Capture the cell that displays the provided text and extract its [x, y] central coordinate. 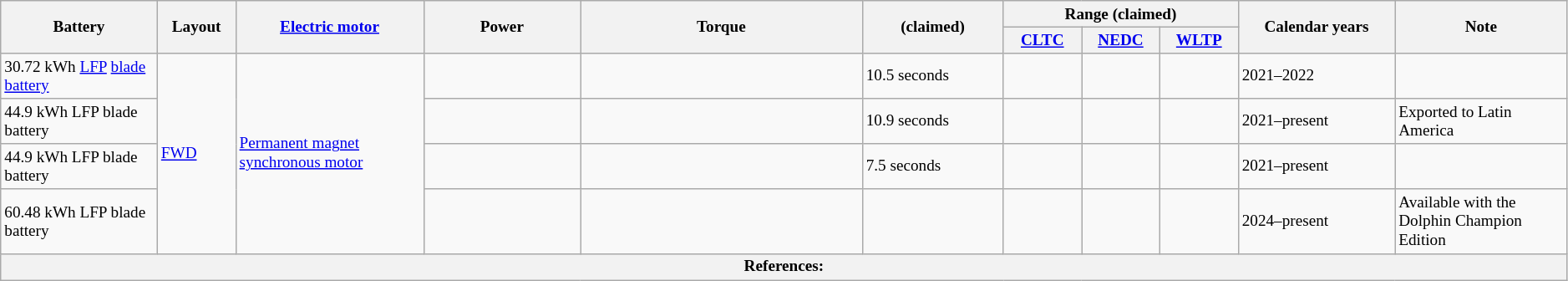
60.48 kWh LFP blade battery [79, 221]
Available with the Dolphin Champion Edition [1481, 221]
Range (claimed) [1121, 14]
References: [784, 267]
Note [1481, 27]
FWD [196, 154]
CLTC [1043, 40]
10.9 seconds [932, 121]
(claimed) [932, 27]
Battery [79, 27]
30.72 kWh LFP blade battery [79, 76]
Permanent magnet synchronous motor [329, 154]
Exported to Latin America [1481, 121]
Electric motor [329, 27]
Torque [722, 27]
2024–present [1317, 221]
Layout [196, 27]
10.5 seconds [932, 76]
NEDC [1121, 40]
2021–2022 [1317, 76]
WLTP [1199, 40]
Power [502, 27]
Calendar years [1317, 27]
7.5 seconds [932, 166]
